Search for the cell housing the specified text and yield its [x, y] center coordinate. 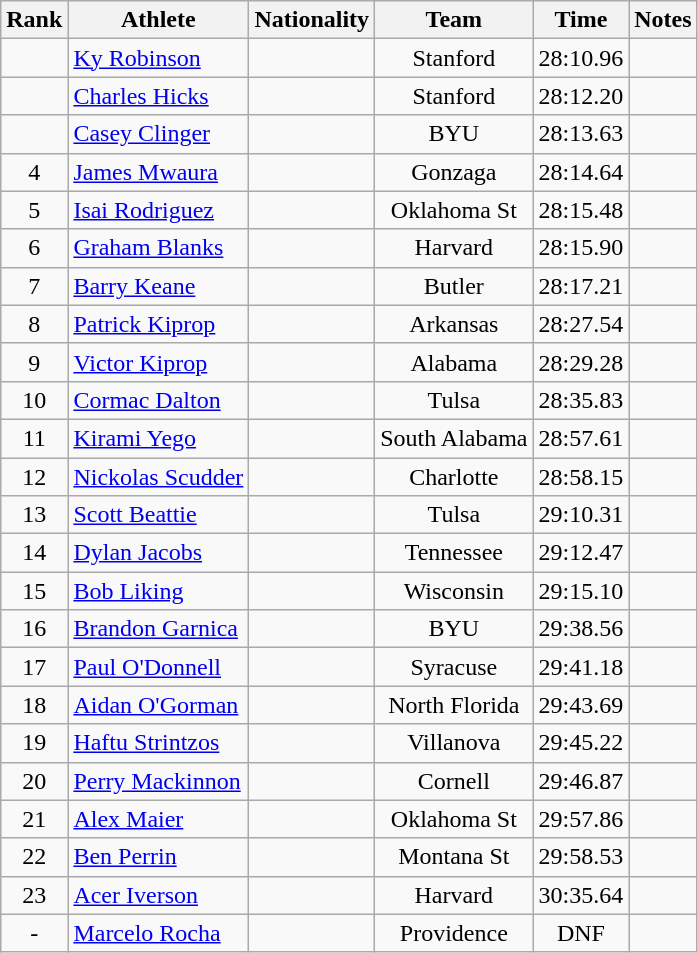
Brandon Garnica [158, 629]
Rank [34, 20]
29:45.22 [581, 743]
18 [34, 705]
29:46.87 [581, 781]
Patrick Kiprop [158, 324]
Tennessee [454, 553]
23 [34, 895]
28:14.64 [581, 172]
16 [34, 629]
29:43.69 [581, 705]
7 [34, 286]
South Alabama [454, 438]
Notes [663, 20]
North Florida [454, 705]
Bob Liking [158, 591]
Perry Mackinnon [158, 781]
Haftu Strintzos [158, 743]
22 [34, 857]
28:15.48 [581, 210]
Butler [454, 286]
29:15.10 [581, 591]
29:41.18 [581, 667]
Villanova [454, 743]
Charles Hicks [158, 96]
28:10.96 [581, 58]
Team [454, 20]
Paul O'Donnell [158, 667]
Gonzaga [454, 172]
Isai Rodriguez [158, 210]
Arkansas [454, 324]
Aidan O'Gorman [158, 705]
Montana St [454, 857]
29:10.31 [581, 515]
29:12.47 [581, 553]
11 [34, 438]
30:35.64 [581, 895]
28:17.21 [581, 286]
DNF [581, 933]
28:29.28 [581, 362]
Nickolas Scudder [158, 477]
14 [34, 553]
James Mwaura [158, 172]
Nationality [312, 20]
9 [34, 362]
Ky Robinson [158, 58]
Alex Maier [158, 819]
Scott Beattie [158, 515]
Marcelo Rocha [158, 933]
28:13.63 [581, 134]
28:12.20 [581, 96]
12 [34, 477]
Ben Perrin [158, 857]
Time [581, 20]
19 [34, 743]
20 [34, 781]
28:27.54 [581, 324]
Graham Blanks [158, 248]
Syracuse [454, 667]
4 [34, 172]
29:58.53 [581, 857]
28:58.15 [581, 477]
Barry Keane [158, 286]
6 [34, 248]
8 [34, 324]
Acer Iverson [158, 895]
Athlete [158, 20]
Kirami Yego [158, 438]
Dylan Jacobs [158, 553]
5 [34, 210]
Alabama [454, 362]
15 [34, 591]
Cornell [454, 781]
17 [34, 667]
28:57.61 [581, 438]
Victor Kiprop [158, 362]
Casey Clinger [158, 134]
- [34, 933]
29:57.86 [581, 819]
Cormac Dalton [158, 400]
Providence [454, 933]
Charlotte [454, 477]
28:35.83 [581, 400]
21 [34, 819]
10 [34, 400]
13 [34, 515]
Wisconsin [454, 591]
28:15.90 [581, 248]
29:38.56 [581, 629]
